Determine the (x, y) coordinate at the center of the cell enclosing the given text.  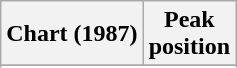
Chart (1987) (72, 34)
Peakposition (189, 34)
